From the cell containing the given text, extract its center point as (x, y) coordinate. 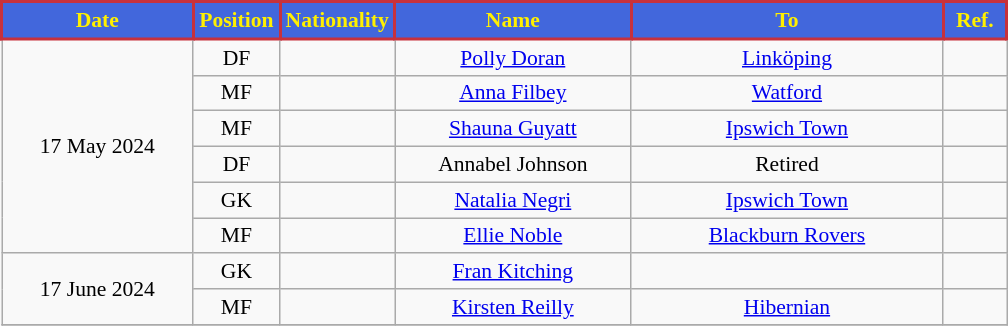
Watford (787, 93)
Fran Kitching (514, 272)
17 May 2024 (98, 146)
Anna Filbey (514, 93)
Blackburn Rovers (787, 236)
Ref. (975, 20)
Kirsten Reilly (514, 307)
Position (236, 20)
17 June 2024 (98, 290)
Shauna Guyatt (514, 129)
Ellie Noble (514, 236)
Annabel Johnson (514, 165)
Polly Doran (514, 57)
Hibernian (787, 307)
To (787, 20)
Date (98, 20)
Natalia Negri (514, 200)
Retired (787, 165)
Name (514, 20)
Nationality (338, 20)
Linköping (787, 57)
